Capture the cell that displays the provided text and extract its [x, y] central coordinate. 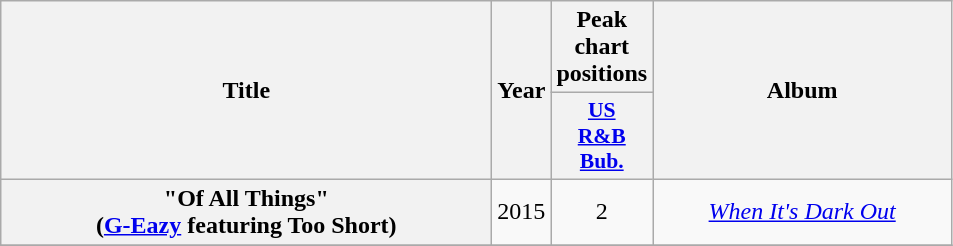
Peak chart positions [602, 47]
Year [522, 90]
Title [246, 90]
"Of All Things"(G-Eazy featuring Too Short) [246, 212]
2015 [522, 212]
USR&BBub. [602, 136]
2 [602, 212]
When It's Dark Out [802, 212]
Album [802, 90]
